Scan for the cell matching the given text and deliver its (x, y) coordinate at center. 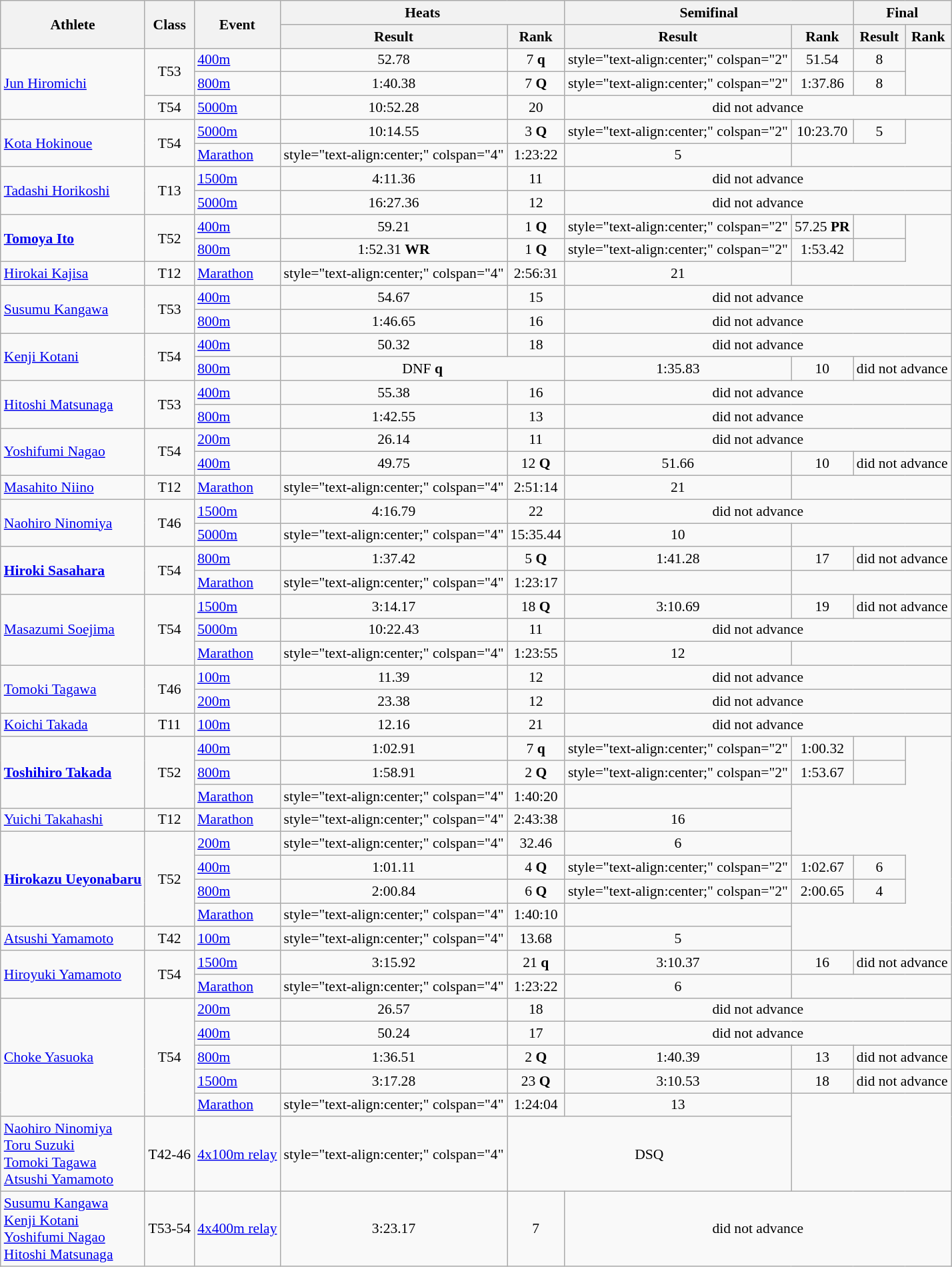
10:52.28 (393, 108)
3 Q (536, 131)
3:14.17 (393, 607)
1:42.55 (393, 417)
5 Q (536, 559)
1:58.91 (393, 772)
1:01.11 (393, 868)
T42 (169, 939)
Jun Hiromichi (73, 84)
22 (536, 511)
Choke Yasuoka (73, 1057)
Hirokazu Ueyonabaru (73, 879)
3:10.37 (678, 962)
T11 (169, 725)
4 Q (536, 868)
32.46 (536, 844)
DSQ (649, 1154)
1:35.83 (678, 369)
T13 (169, 191)
13.68 (536, 939)
Class (169, 24)
3:10.69 (678, 607)
16:27.36 (393, 203)
Tadashi Horikoshi (73, 191)
10:14.55 (393, 131)
1:24:04 (536, 1105)
11.39 (393, 678)
Naohiro Ninomiya Toru Suzuki Tomoki Tagawa Atsushi Yamamoto (73, 1154)
Yoshifumi Nagao (73, 452)
4x100m relay (237, 1154)
1:36.51 (393, 1058)
1:02.91 (393, 749)
Hiroki Sasahara (73, 571)
2:56:31 (536, 274)
50.32 (393, 345)
15:35.44 (536, 535)
Toshihiro Takada (73, 773)
T53-54 (169, 1229)
26.57 (393, 1010)
1:53.42 (823, 250)
1:40:20 (536, 796)
2:51:14 (536, 488)
Masahito Niino (73, 488)
51.54 (823, 60)
59.21 (393, 227)
6 Q (536, 891)
DNF q (422, 369)
18 Q (536, 607)
1:23:55 (536, 654)
4 (879, 891)
3:15.92 (393, 962)
54.67 (393, 298)
23 Q (536, 1081)
10:22.43 (393, 630)
Kota Hokinoue (73, 143)
2:00.84 (393, 891)
T42-46 (169, 1154)
1:46.65 (393, 321)
7 Q (536, 84)
Hitoshi Matsunaga (73, 404)
3:17.28 (393, 1081)
51.66 (678, 464)
57.25 PR (823, 227)
Event (237, 24)
1:40.39 (678, 1058)
Susumu Kangawa Kenji Kotani Yoshifumi Nagao Hitoshi Matsunaga (73, 1229)
Tomoki Tagawa (73, 689)
55.38 (393, 393)
Final (903, 13)
1:23:17 (536, 583)
10:23.70 (823, 131)
4:16.79 (393, 511)
1:40:10 (536, 915)
1:02.67 (823, 868)
Athlete (73, 24)
Tomoya Ito (73, 239)
3:23.17 (393, 1229)
20 (536, 108)
1:37.86 (823, 84)
7 (536, 1229)
Semifinal (709, 13)
1:40.38 (393, 84)
26.14 (393, 440)
Hiroyuki Yamamoto (73, 974)
Naohiro Ninomiya (73, 523)
50.24 (393, 1034)
19 (823, 607)
49.75 (393, 464)
15 (536, 298)
1:52.31 WR (393, 250)
1:00.32 (823, 749)
3:10.53 (678, 1081)
Susumu Kangawa (73, 309)
Koichi Takada (73, 725)
Masazumi Soejima (73, 631)
2:43:38 (536, 820)
Hirokai Kajisa (73, 274)
Yuichi Takahashi (73, 820)
4x400m relay (237, 1229)
52.78 (393, 60)
12.16 (393, 725)
23.38 (393, 701)
1:41.28 (678, 559)
Atsushi Yamamoto (73, 939)
4:11.36 (393, 179)
1:37.42 (393, 559)
1:53.67 (823, 772)
Heats (422, 13)
12 Q (536, 464)
Kenji Kotani (73, 357)
2:00.65 (823, 891)
21 q (536, 962)
